Return the [x, y] coordinate for the center point of the cell that contains the specified text.  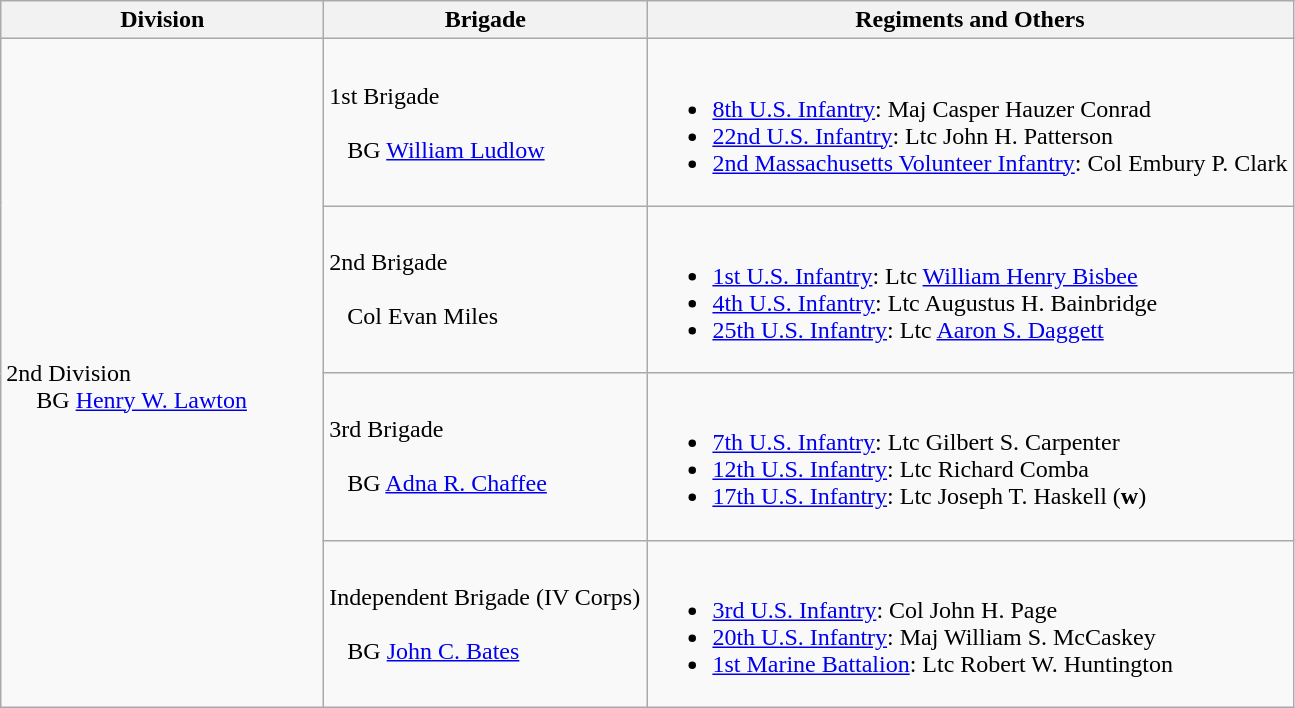
2nd Brigade Col Evan Miles [486, 290]
Brigade [486, 20]
1st U.S. Infantry: Ltc William Henry Bisbee4th U.S. Infantry: Ltc Augustus H. Bainbridge25th U.S. Infantry: Ltc Aaron S. Daggett [970, 290]
Independent Brigade (IV Corps) BG John C. Bates [486, 624]
7th U.S. Infantry: Ltc Gilbert S. Carpenter12th U.S. Infantry: Ltc Richard Comba17th U.S. Infantry: Ltc Joseph T. Haskell (w) [970, 456]
3rd Brigade BG Adna R. Chaffee [486, 456]
Division [162, 20]
Regiments and Others [970, 20]
2nd Division BG Henry W. Lawton [162, 373]
3rd U.S. Infantry: Col John H. Page20th U.S. Infantry: Maj William S. McCaskey1st Marine Battalion: Ltc Robert W. Huntington [970, 624]
1st Brigade BG William Ludlow [486, 122]
8th U.S. Infantry: Maj Casper Hauzer Conrad22nd U.S. Infantry: Ltc John H. Patterson2nd Massachusetts Volunteer Infantry: Col Embury P. Clark [970, 122]
